Search for the cell housing the specified text and yield its (X, Y) center coordinate. 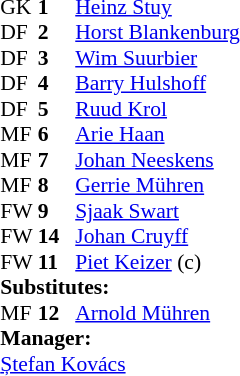
8 (57, 185)
4 (57, 83)
Johan Neeskens (157, 160)
5 (57, 109)
Ruud Krol (157, 109)
Johan Cruyff (157, 237)
3 (57, 58)
14 (57, 237)
11 (57, 262)
Manager: (120, 339)
Piet Keizer (c) (157, 262)
9 (57, 211)
Arnold Mühren (157, 313)
Horst Blankenburg (157, 33)
Arie Haan (157, 135)
Gerrie Mühren (157, 185)
7 (57, 160)
Substitutes: (120, 287)
6 (57, 135)
2 (57, 33)
12 (57, 313)
Sjaak Swart (157, 211)
Wim Suurbier (157, 58)
Barry Hulshoff (157, 83)
